Locate the cell with the specified text and output its [X, Y] center coordinate. 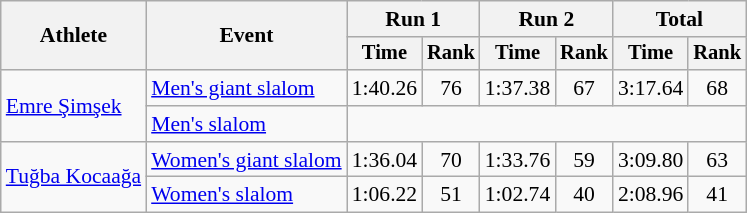
1:33.76 [518, 160]
76 [451, 88]
1:02.74 [518, 195]
Emre Şimşek [74, 106]
1:40.26 [384, 88]
70 [451, 160]
Men's giant slalom [246, 88]
3:17.64 [650, 88]
40 [584, 195]
Men's slalom [246, 124]
Run 1 [414, 19]
Tuğba Kocaağa [74, 178]
Women's giant slalom [246, 160]
51 [451, 195]
67 [584, 88]
Run 2 [546, 19]
3:09.80 [650, 160]
2:08.96 [650, 195]
1:06.22 [384, 195]
Women's slalom [246, 195]
59 [584, 160]
Athlete [74, 36]
41 [717, 195]
Total [680, 19]
1:37.38 [518, 88]
Event [246, 36]
68 [717, 88]
63 [717, 160]
1:36.04 [384, 160]
